For the text-containing cell, return its midpoint in [x, y] coordinate format. 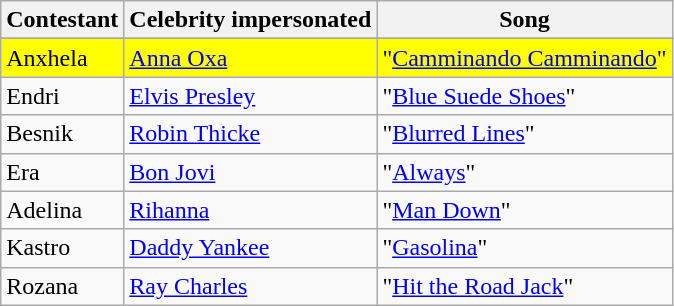
Anna Oxa [250, 58]
Rihanna [250, 210]
"Hit the Road Jack" [524, 286]
Endri [62, 96]
Bon Jovi [250, 172]
Contestant [62, 20]
Song [524, 20]
"Always" [524, 172]
"Gasolina" [524, 248]
"Blue Suede Shoes" [524, 96]
Adelina [62, 210]
"Camminando Camminando" [524, 58]
Celebrity impersonated [250, 20]
"Man Down" [524, 210]
Rozana [62, 286]
Era [62, 172]
Daddy Yankee [250, 248]
Elvis Presley [250, 96]
Robin Thicke [250, 134]
Anxhela [62, 58]
"Blurred Lines" [524, 134]
Besnik [62, 134]
Kastro [62, 248]
Ray Charles [250, 286]
